Return the (x, y) coordinate for the center point of the cell that contains the specified text.  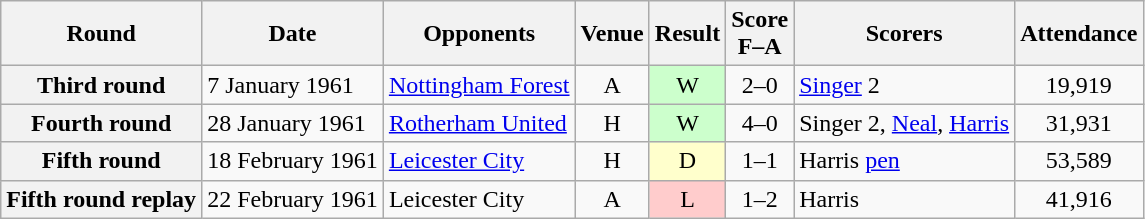
Harris (904, 199)
Opponents (479, 34)
Date (293, 34)
Attendance (1079, 34)
4–0 (760, 123)
Fourth round (102, 123)
2–0 (760, 85)
Round (102, 34)
22 February 1961 (293, 199)
1–2 (760, 199)
Fifth round replay (102, 199)
Singer 2 (904, 85)
Third round (102, 85)
18 February 1961 (293, 161)
1–1 (760, 161)
31,931 (1079, 123)
41,916 (1079, 199)
ScoreF–A (760, 34)
53,589 (1079, 161)
Singer 2, Neal, Harris (904, 123)
Rotherham United (479, 123)
Result (687, 34)
28 January 1961 (293, 123)
Nottingham Forest (479, 85)
7 January 1961 (293, 85)
Scorers (904, 34)
Venue (612, 34)
Fifth round (102, 161)
Harris pen (904, 161)
19,919 (1079, 85)
L (687, 199)
D (687, 161)
